Pinpoint the cell where the given text exists, returning its (x, y) midpoint coordinate. 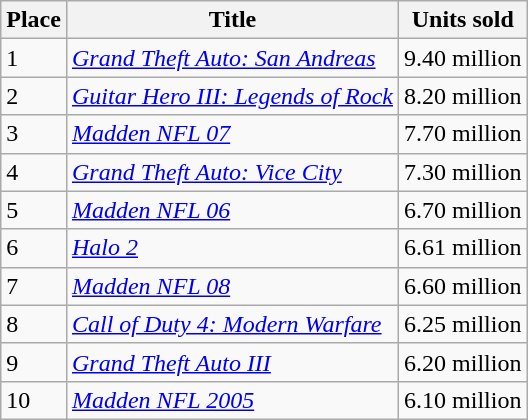
Grand Theft Auto: San Andreas (232, 58)
Units sold (463, 20)
9 (34, 362)
4 (34, 172)
6.20 million (463, 362)
6.70 million (463, 210)
2 (34, 96)
6 (34, 248)
7 (34, 286)
8.20 million (463, 96)
Grand Theft Auto III (232, 362)
7.70 million (463, 134)
Guitar Hero III: Legends of Rock (232, 96)
Madden NFL 07 (232, 134)
7.30 million (463, 172)
Madden NFL 2005 (232, 400)
10 (34, 400)
9.40 million (463, 58)
6.61 million (463, 248)
Place (34, 20)
Halo 2 (232, 248)
Call of Duty 4: Modern Warfare (232, 324)
Madden NFL 08 (232, 286)
Title (232, 20)
8 (34, 324)
5 (34, 210)
Madden NFL 06 (232, 210)
3 (34, 134)
1 (34, 58)
6.25 million (463, 324)
6.10 million (463, 400)
Grand Theft Auto: Vice City (232, 172)
6.60 million (463, 286)
